Provide the (X, Y) coordinate of the cell's center where the given text is located.  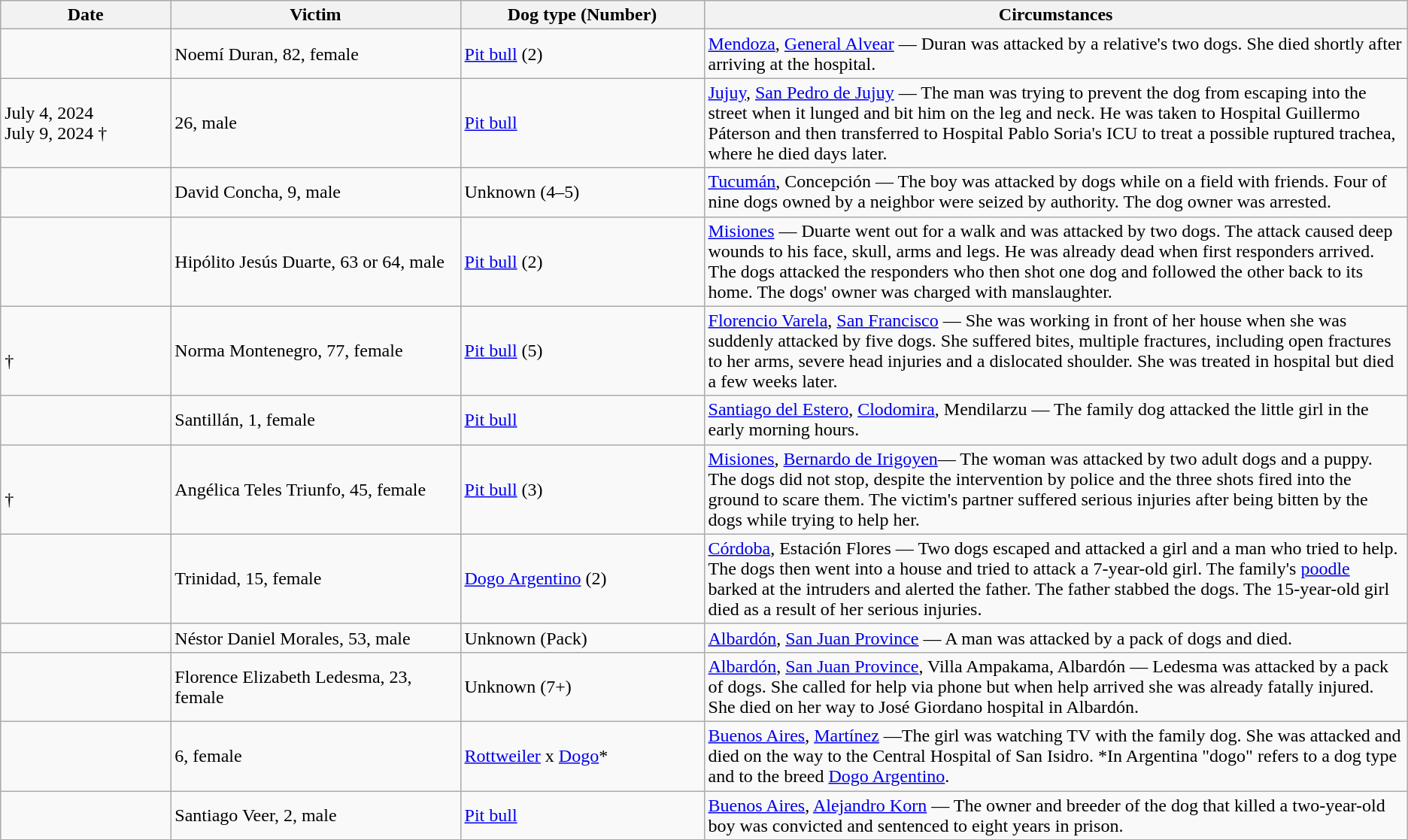
Victim (316, 15)
Mendoza, General Alvear — Duran was attacked by a relative's two dogs. She died shortly after arriving at the hospital. (1056, 54)
Santillán, 1, female (316, 420)
Santiago Veer, 2, male (316, 815)
Buenos Aires, Alejandro Korn — The owner and breeder of the dog that killed a two-year-old boy was convicted and sentenced to eight years in prison. (1056, 815)
Unknown (Pack) (582, 638)
Pit bull (3) (582, 489)
Néstor Daniel Morales, 53, male (316, 638)
Unknown (4–5) (582, 193)
Trinidad, 15, female (316, 579)
26, male (316, 123)
Florence Elizabeth Ledesma, 23, female (316, 687)
Hipólito Jesús Duarte, 63 or 64, male (316, 262)
Angélica Teles Triunfo, 45, female (316, 489)
Dog type (Number) (582, 15)
Dogo Argentino (2) (582, 579)
Date (86, 15)
6, female (316, 756)
Rottweiler x Dogo* (582, 756)
Albardón, San Juan Province — A man was attacked by a pack of dogs and died. (1056, 638)
Santiago del Estero, Clodomira, Mendilarzu — The family dog attacked the little girl in the early morning hours. (1056, 420)
Noemí Duran, 82, female (316, 54)
David Concha, 9, male (316, 193)
Unknown (7+) (582, 687)
Norma Montenegro, 77, female (316, 350)
Circumstances (1056, 15)
Pit bull (5) (582, 350)
July 4, 2024July 9, 2024 † (86, 123)
